For the text-containing cell, return its midpoint in (x, y) coordinate format. 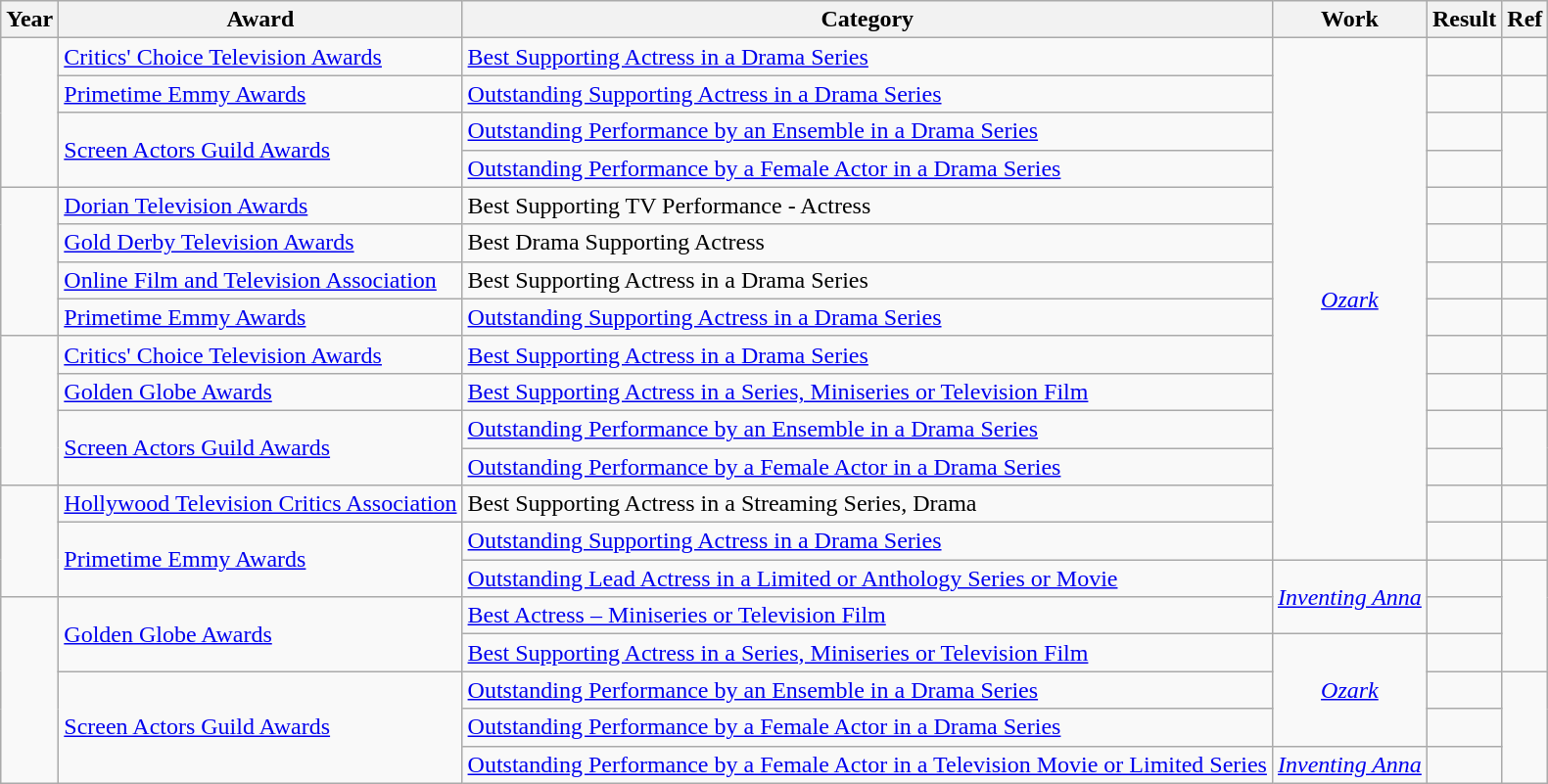
Year (29, 20)
Online Film and Television Association (260, 280)
Best Actress – Miniseries or Television Film (868, 616)
Category (868, 20)
Work (1349, 20)
Gold Derby Television Awards (260, 243)
Outstanding Performance by a Female Actor in a Television Movie or Limited Series (868, 764)
Result (1464, 20)
Award (260, 20)
Outstanding Lead Actress in a Limited or Anthology Series or Movie (868, 578)
Best Supporting Actress in a Streaming Series, Drama (868, 504)
Ref (1525, 20)
Hollywood Television Critics Association (260, 504)
Best Drama Supporting Actress (868, 243)
Best Supporting TV Performance - Actress (868, 206)
Dorian Television Awards (260, 206)
